Search for the cell housing the specified text and yield its [X, Y] center coordinate. 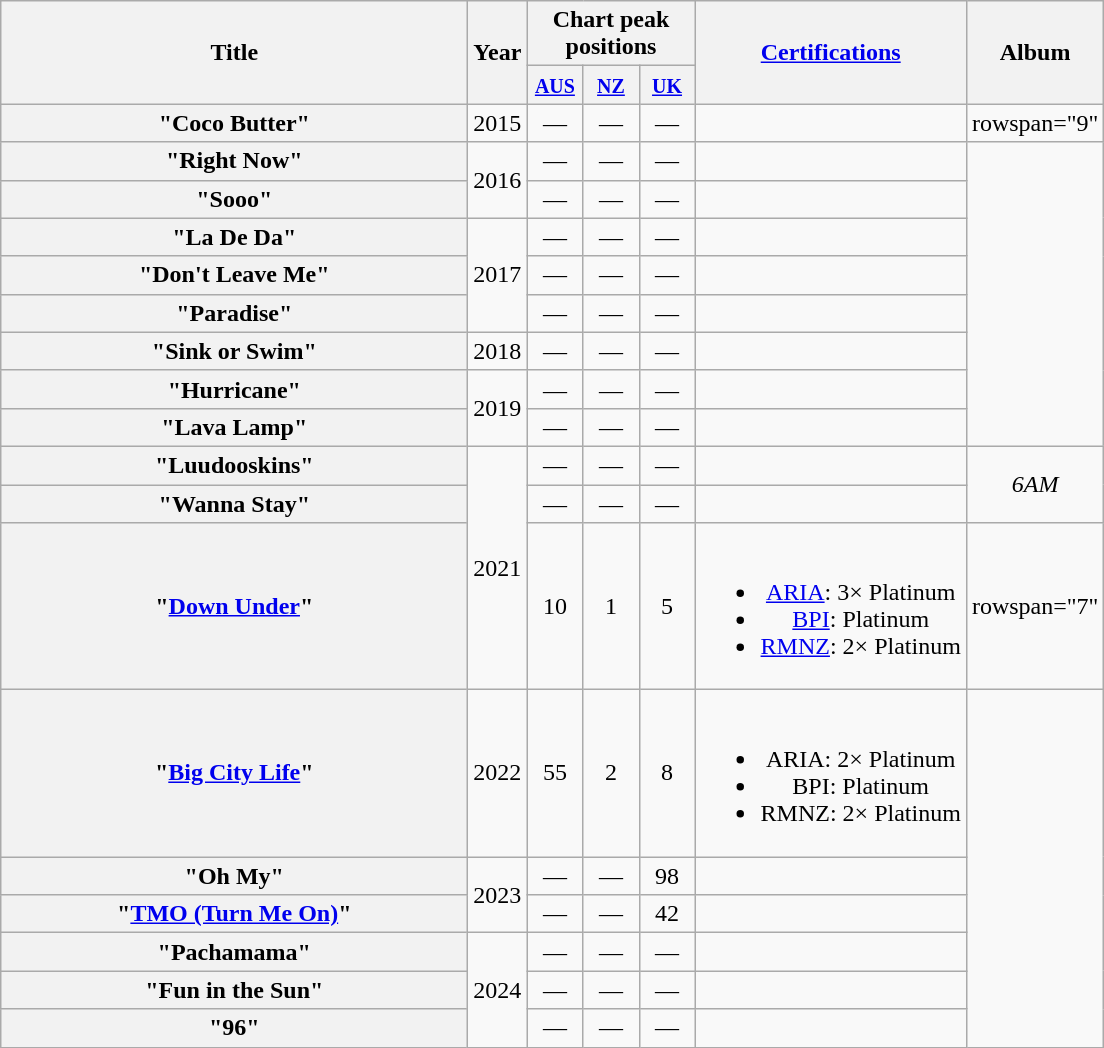
"Wanna Stay" [234, 503]
2022 [498, 774]
"Hurricane" [234, 389]
5 [667, 606]
"Pachamama" [234, 952]
"La De Da" [234, 237]
2017 [498, 275]
98 [667, 876]
NZ [611, 85]
"Sooo" [234, 199]
2016 [498, 180]
2021 [498, 568]
8 [667, 774]
"96" [234, 1028]
"Sink or Swim" [234, 351]
"Big City Life" [234, 774]
Title [234, 52]
"Fun in the Sun" [234, 990]
"Right Now" [234, 161]
ARIA: 2× PlatinumBPI: PlatinumRMNZ: 2× Platinum [830, 774]
"Oh My" [234, 876]
UK [667, 85]
2023 [498, 895]
"TMO (Turn Me On)" [234, 914]
10 [555, 606]
42 [667, 914]
rowspan="9" [1035, 123]
Year [498, 52]
"Lava Lamp" [234, 427]
2018 [498, 351]
2019 [498, 408]
55 [555, 774]
2024 [498, 990]
2 [611, 774]
"Down Under" [234, 606]
1 [611, 606]
AUS [555, 85]
"Coco Butter" [234, 123]
rowspan="7" [1035, 606]
Album [1035, 52]
Certifications [830, 52]
"Paradise" [234, 313]
ARIA: 3× PlatinumBPI: PlatinumRMNZ: 2× Platinum [830, 606]
"Luudooskins" [234, 465]
2015 [498, 123]
6AM [1035, 484]
Chart peak positions [611, 34]
"Don't Leave Me" [234, 275]
